Pinpoint the cell where the given text exists, returning its (x, y) midpoint coordinate. 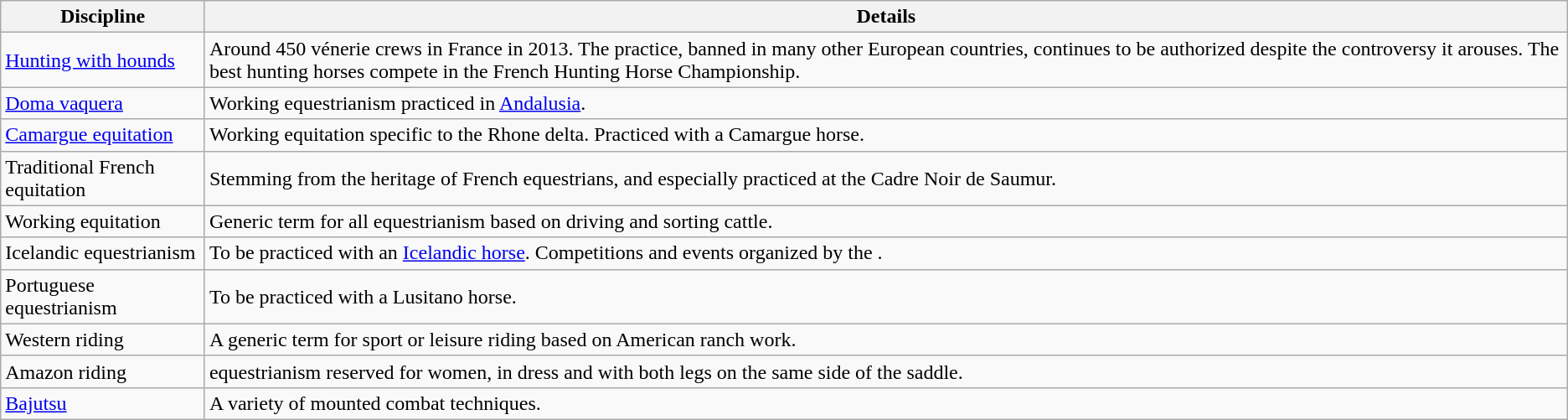
Doma vaquera (103, 103)
equestrianism reserved for women, in dress and with both legs on the same side of the saddle. (886, 371)
To be practiced with a Lusitano horse. (886, 297)
Generic term for all equestrianism based on driving and sorting cattle. (886, 221)
Discipline (103, 17)
Amazon riding (103, 371)
Stemming from the heritage of French equestrians, and especially practiced at the Cadre Noir de Saumur. (886, 178)
Bajutsu (103, 403)
To be practiced with an Icelandic horse. Competitions and events organized by the . (886, 253)
Working equitation specific to the Rhone delta. Practiced with a Camargue horse. (886, 135)
Details (886, 17)
A generic term for sport or leisure riding based on American ranch work. (886, 340)
Working equitation (103, 221)
Western riding (103, 340)
Traditional French equitation (103, 178)
Icelandic equestrianism (103, 253)
Hunting with hounds (103, 60)
A variety of mounted combat techniques. (886, 403)
Portuguese equestrianism (103, 297)
Working equestrianism practiced in Andalusia. (886, 103)
Camargue equitation (103, 135)
